For the text-containing cell, return its midpoint in (X, Y) coordinate format. 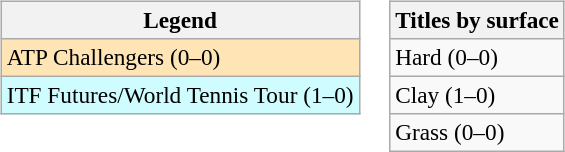
Legend (180, 20)
ATP Challengers (0–0) (180, 57)
Clay (1–0) (478, 95)
ITF Futures/World Tennis Tour (1–0) (180, 95)
Hard (0–0) (478, 57)
Grass (0–0) (478, 133)
Titles by surface (478, 20)
